Identify which cell holds the provided text, then report its (x, y) central coordinate. 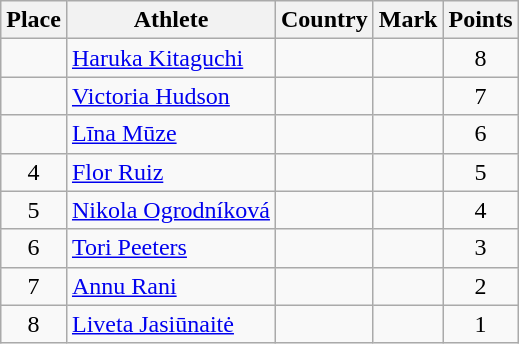
Liveta Jasiūnaitė (170, 324)
Athlete (170, 20)
Mark (408, 20)
Country (324, 20)
2 (480, 286)
Haruka Kitaguchi (170, 58)
Points (480, 20)
Victoria Hudson (170, 96)
Place (34, 20)
1 (480, 324)
Tori Peeters (170, 248)
Annu Rani (170, 286)
Flor Ruiz (170, 172)
Līna Mūze (170, 134)
Nikola Ogrodníková (170, 210)
3 (480, 248)
